Extract the (x, y) coordinate from the center of the cell holding the provided text.  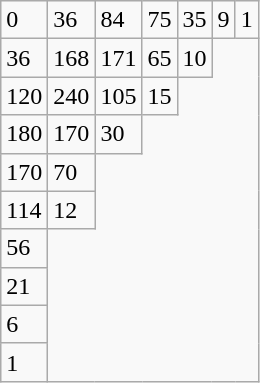
35 (194, 20)
10 (194, 58)
240 (72, 96)
120 (24, 96)
70 (72, 172)
105 (118, 96)
21 (24, 286)
171 (118, 58)
65 (160, 58)
56 (24, 248)
0 (24, 20)
12 (72, 210)
114 (24, 210)
9 (224, 20)
15 (160, 96)
30 (118, 134)
75 (160, 20)
168 (72, 58)
84 (118, 20)
180 (24, 134)
6 (24, 324)
